Return the [x, y] coordinate for the center point of the cell that contains the specified text.  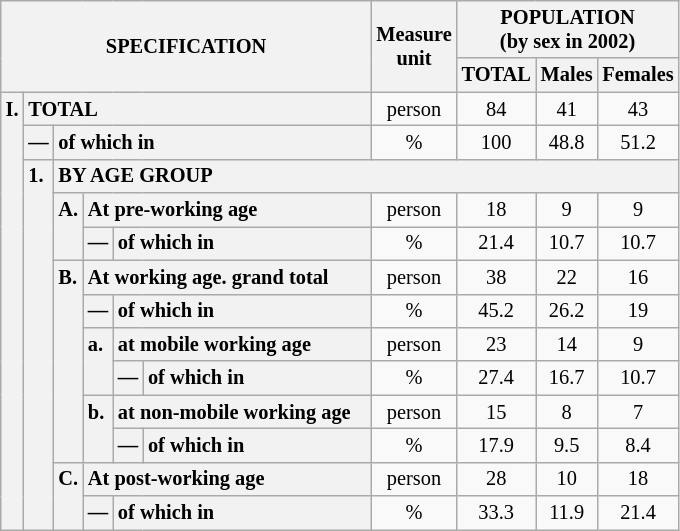
27.4 [496, 378]
BY AGE GROUP [366, 176]
SPECIFICATION [186, 46]
11.9 [567, 513]
17.9 [496, 445]
26.2 [567, 311]
8.4 [638, 445]
23 [496, 344]
at mobile working age [242, 344]
41 [567, 109]
At working age. grand total [227, 277]
100 [496, 142]
51.2 [638, 142]
b. [98, 428]
C. [68, 496]
1. [38, 344]
Males [567, 75]
a. [98, 360]
33.3 [496, 513]
9.5 [567, 445]
14 [567, 344]
16 [638, 277]
15 [496, 412]
A. [68, 226]
At post-working age [227, 479]
28 [496, 479]
At pre-working age [227, 210]
I. [12, 311]
B. [68, 361]
45.2 [496, 311]
10 [567, 479]
8 [567, 412]
at non-mobile working age [242, 412]
Females [638, 75]
43 [638, 109]
16.7 [567, 378]
7 [638, 412]
Measure unit [414, 46]
38 [496, 277]
19 [638, 311]
48.8 [567, 142]
22 [567, 277]
84 [496, 109]
POPULATION (by sex in 2002) [568, 29]
